From the cell containing the given text, extract its center point as (x, y) coordinate. 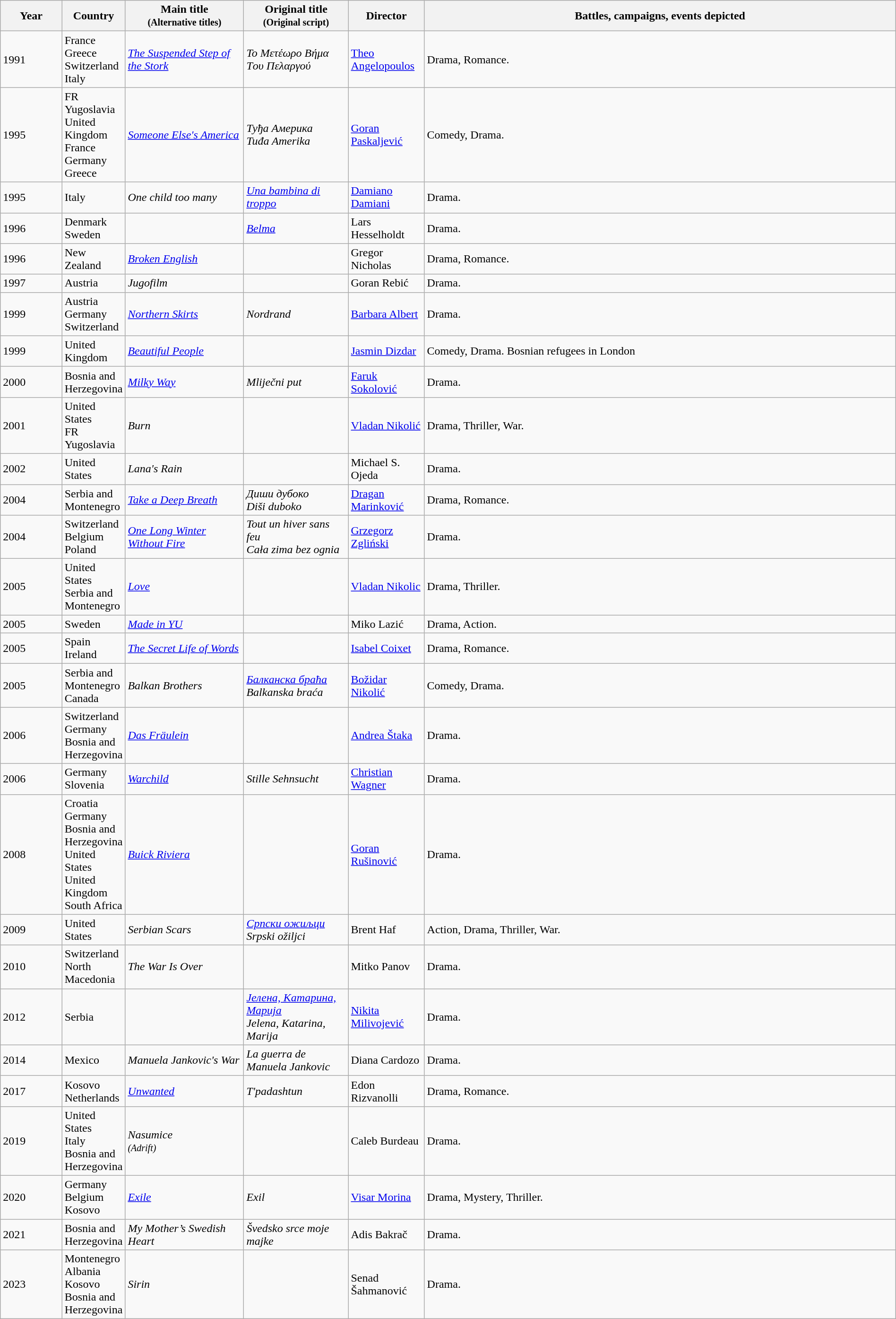
Serbia and Montenegro (94, 499)
KosovoNetherlands (94, 1091)
The War Is Over (184, 967)
Serbia and MontenegroCanada (94, 686)
2020 (31, 1197)
SwitzerlandNorth Macedonia (94, 967)
FR YugoslaviaUnited KingdomFranceGermanyGreece (94, 135)
SpainIreland (94, 649)
Serbia (94, 1016)
Milky Way (184, 382)
Austria (94, 283)
United Kingdom (94, 351)
Edon Rizvanolli (387, 1091)
Dragan Marinković (387, 499)
Drama, Thriller. (660, 587)
Nikita Milivojević (387, 1016)
Senad Šahmanović (387, 1284)
Someone Else's America (184, 135)
GermanyBelgiumKosovo (94, 1197)
1991 (31, 60)
Drama, Action. (660, 624)
2017 (31, 1091)
Comedy, Drama. Bosnian refugees in London (660, 351)
Goran Rebić (387, 283)
Exile (184, 1197)
Јелена, Катарина, МаријаJelena, Katarina, Marija (296, 1016)
Serbian Scars (184, 929)
Mliječni put (296, 382)
Goran Paskaljević (387, 135)
2002 (31, 469)
T'padashtun (296, 1091)
Sweden (94, 624)
Isabel Coixet (387, 649)
Stille Sehnsucht (296, 779)
Božidar Nikolić (387, 686)
Belma (296, 228)
2019 (31, 1141)
Drama, Thriller, War. (660, 425)
Buick Riviera (184, 854)
The Secret Life of Words (184, 649)
MontenegroAlbaniaKosovoBosnia and Herzegovina (94, 1284)
Jugofilm (184, 283)
Balkan Brothers (184, 686)
Northern Skirts (184, 314)
United StatesItalyBosnia and Herzegovina (94, 1141)
2009 (31, 929)
SwitzerlandGermanyBosnia and Herzegovina (94, 736)
Country (94, 16)
Miko Lazić (387, 624)
Italy (94, 198)
Love (184, 587)
Burn (184, 425)
La guerra de Manuela Jankovic (296, 1060)
My Mother’s Swedish Heart (184, 1234)
Andrea Štaka (387, 736)
Vladan Nikolić (387, 425)
2012 (31, 1016)
Brent Haf (387, 929)
Unwanted (184, 1091)
Broken English (184, 259)
Vladan Nikolic (387, 587)
Barbara Albert (387, 314)
Visar Morina (387, 1197)
Mexico (94, 1060)
SwitzerlandBelgiumPoland (94, 537)
Diana Cardozo (387, 1060)
CroatiaGermanyBosnia and HerzegovinaUnited StatesUnited KingdomSouth Africa (94, 854)
2023 (31, 1284)
Theo Angelopoulos (387, 60)
Το Mετέωρο Bήμα Tου Πελαργού (296, 60)
Beautiful People (184, 351)
Nordrand (296, 314)
Year (31, 16)
Goran Rušinović (387, 854)
Christian Wagner (387, 779)
Director (387, 16)
Српски ожиљциSrpski ožiljci (296, 929)
The Suspended Step of the Stork (184, 60)
Caleb Burdeau (387, 1141)
2000 (31, 382)
DenmarkSweden (94, 228)
Lana's Rain (184, 469)
Action, Drama, Thriller, War. (660, 929)
Туђа АмерикаTuđa Amerika (296, 135)
Michael S. Ojeda (387, 469)
Nasumice(Adrift) (184, 1141)
2014 (31, 1060)
Lars Hesselholdt (387, 228)
1997 (31, 283)
Adis Bakrač (387, 1234)
Battles, campaigns, events depicted (660, 16)
One child too many (184, 198)
FranceGreeceSwitzerlandItaly (94, 60)
Grzegorz Zgliński (387, 537)
United StatesSerbia and Montenegro (94, 587)
Main title(Alternative titles) (184, 16)
Manuela Jankovic's War (184, 1060)
Damiano Damiani (387, 198)
2010 (31, 967)
Tout un hiver sans feuCała zima bez ognia (296, 537)
Faruk Sokolović (387, 382)
Mitko Panov (387, 967)
Диши дубокоDiši duboko (296, 499)
Warchild (184, 779)
AustriaGermanySwitzerland (94, 314)
Drama, Mystery, Thriller. (660, 1197)
One Long Winter Without Fire (184, 537)
Original title(Original script) (296, 16)
Exil (296, 1197)
Sirin (184, 1284)
GermanySlovenia (94, 779)
New Zealand (94, 259)
Das Fräulein (184, 736)
2021 (31, 1234)
Балканска браћаBalkanska braća (296, 686)
Švedsko srce moje majke (296, 1234)
Jasmin Dizdar (387, 351)
Una bambina di troppo (296, 198)
Take a Deep Breath (184, 499)
2008 (31, 854)
2001 (31, 425)
Made in YU (184, 624)
Gregor Nicholas (387, 259)
United StatesFR Yugoslavia (94, 425)
